Identify which cell holds the provided text, then report its [X, Y] central coordinate. 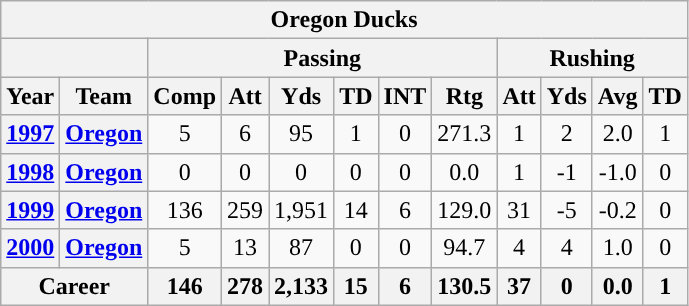
Team [104, 96]
1999 [30, 210]
2.0 [618, 134]
14 [356, 210]
INT [405, 96]
Comp [185, 96]
271.3 [464, 134]
-5 [566, 210]
1,951 [302, 210]
136 [185, 210]
1.0 [618, 248]
Year [30, 96]
Avg [618, 96]
129.0 [464, 210]
Oregon Ducks [344, 20]
87 [302, 248]
13 [246, 248]
146 [185, 286]
31 [519, 210]
130.5 [464, 286]
Rtg [464, 96]
37 [519, 286]
15 [356, 286]
2000 [30, 248]
1997 [30, 134]
1998 [30, 172]
2 [566, 134]
278 [246, 286]
-0.2 [618, 210]
-1 [566, 172]
2,133 [302, 286]
-1.0 [618, 172]
Passing [322, 58]
95 [302, 134]
Rushing [592, 58]
94.7 [464, 248]
Career [74, 286]
259 [246, 210]
